Determine the [X, Y] coordinate at the center of the cell enclosing the given text.  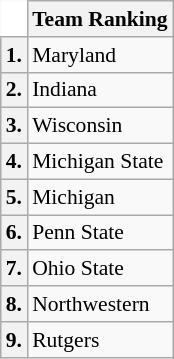
8. [14, 304]
Rutgers [100, 340]
Ohio State [100, 269]
7. [14, 269]
Northwestern [100, 304]
9. [14, 340]
4. [14, 162]
3. [14, 126]
2. [14, 90]
5. [14, 197]
Michigan [100, 197]
Team Ranking [100, 19]
1. [14, 55]
Penn State [100, 233]
6. [14, 233]
Wisconsin [100, 126]
Maryland [100, 55]
Indiana [100, 90]
Michigan State [100, 162]
